Return (X, Y) of the center of cell containing provided text 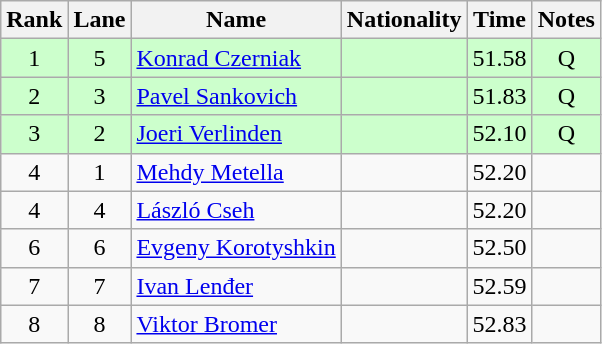
52.50 (500, 248)
52.59 (500, 286)
52.83 (500, 324)
Rank (34, 20)
Evgeny Korotyshkin (236, 248)
Lane (100, 20)
Konrad Czerniak (236, 58)
Ivan Lenđer (236, 286)
51.83 (500, 96)
Notes (566, 20)
László Cseh (236, 210)
Name (236, 20)
Mehdy Metella (236, 172)
Pavel Sankovich (236, 96)
Joeri Verlinden (236, 134)
Viktor Bromer (236, 324)
5 (100, 58)
Nationality (404, 20)
52.10 (500, 134)
Time (500, 20)
51.58 (500, 58)
